Return the [X, Y] coordinate for the center point of the cell that contains the specified text.  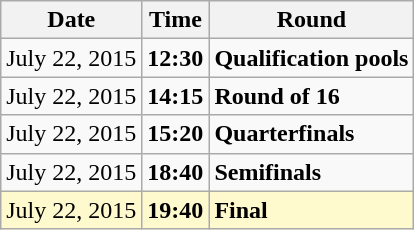
Time [176, 20]
15:20 [176, 134]
Qualification pools [312, 58]
Round of 16 [312, 96]
14:15 [176, 96]
19:40 [176, 210]
Quarterfinals [312, 134]
18:40 [176, 172]
Final [312, 210]
Semifinals [312, 172]
12:30 [176, 58]
Round [312, 20]
Date [72, 20]
